Locate the cell with the specified text and output its (X, Y) center coordinate. 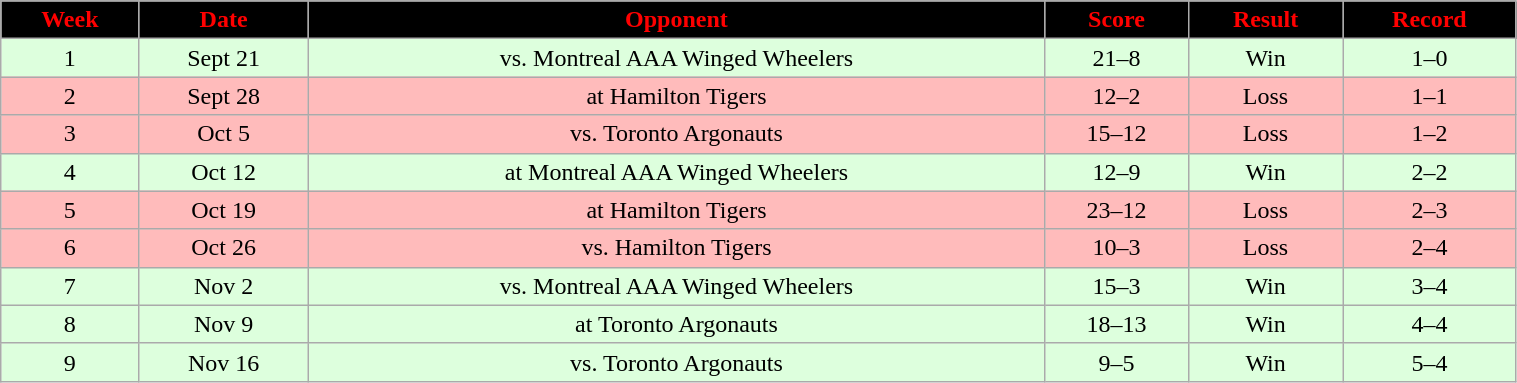
Oct 19 (224, 210)
12–2 (1117, 96)
1–0 (1430, 58)
6 (70, 248)
Nov 2 (224, 286)
2–3 (1430, 210)
Date (224, 20)
8 (70, 324)
2 (70, 96)
1–1 (1430, 96)
Oct 5 (224, 134)
7 (70, 286)
23–12 (1117, 210)
at Toronto Argonauts (676, 324)
at Montreal AAA Winged Wheelers (676, 172)
vs. Hamilton Tigers (676, 248)
Oct 12 (224, 172)
15–3 (1117, 286)
12–9 (1117, 172)
Oct 26 (224, 248)
15–12 (1117, 134)
Result (1265, 20)
Score (1117, 20)
3 (70, 134)
1 (70, 58)
9–5 (1117, 362)
1–2 (1430, 134)
2–4 (1430, 248)
3–4 (1430, 286)
Week (70, 20)
21–8 (1117, 58)
9 (70, 362)
4 (70, 172)
Opponent (676, 20)
Sept 21 (224, 58)
4–4 (1430, 324)
5 (70, 210)
5–4 (1430, 362)
Sept 28 (224, 96)
Nov 16 (224, 362)
Nov 9 (224, 324)
18–13 (1117, 324)
10–3 (1117, 248)
2–2 (1430, 172)
Record (1430, 20)
